Output the [x, y] coordinate of the center of the cell containing the given text.  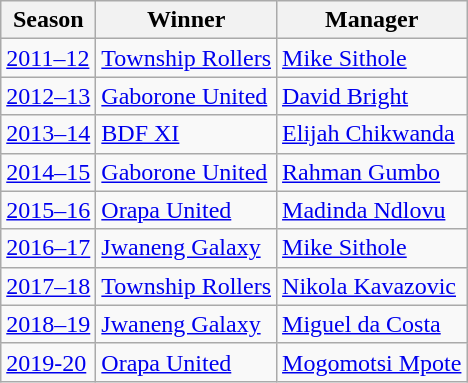
2016–17 [48, 248]
Miguel da Costa [372, 324]
BDF XI [186, 134]
Elijah Chikwanda [372, 134]
2017–18 [48, 286]
2018–19 [48, 324]
Manager [372, 20]
David Bright [372, 96]
Rahman Gumbo [372, 172]
2011–12 [48, 58]
Mogomotsi Mpote [372, 362]
2014–15 [48, 172]
Winner [186, 20]
2013–14 [48, 134]
Madinda Ndlovu [372, 210]
Nikola Kavazovic [372, 286]
Season [48, 20]
2019-20 [48, 362]
2012–13 [48, 96]
2015–16 [48, 210]
